Capture the cell that displays the provided text and extract its [x, y] central coordinate. 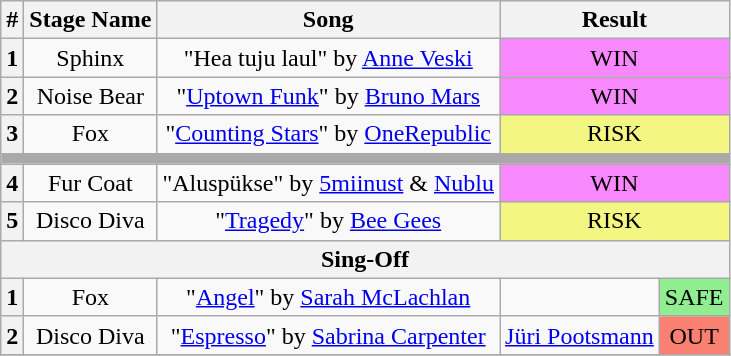
Result [615, 20]
"Angel" by Sarah McLachlan [328, 297]
"Hea tuju laul" by Anne Veski [328, 58]
"Espresso" by Sabrina Carpenter [328, 335]
Sphinx [90, 58]
Fur Coat [90, 183]
Stage Name [90, 20]
4 [12, 183]
5 [12, 221]
"Aluspükse" by 5miinust & Nublu [328, 183]
"Uptown Funk" by Bruno Mars [328, 96]
"Tragedy" by Bee Gees [328, 221]
Sing-Off [365, 259]
# [12, 20]
SAFE [694, 297]
3 [12, 134]
Song [328, 20]
Jüri Pootsmann [580, 335]
Noise Bear [90, 96]
"Counting Stars" by OneRepublic [328, 134]
OUT [694, 335]
